Provide the [X, Y] coordinate of the cell's center where the given text is located.  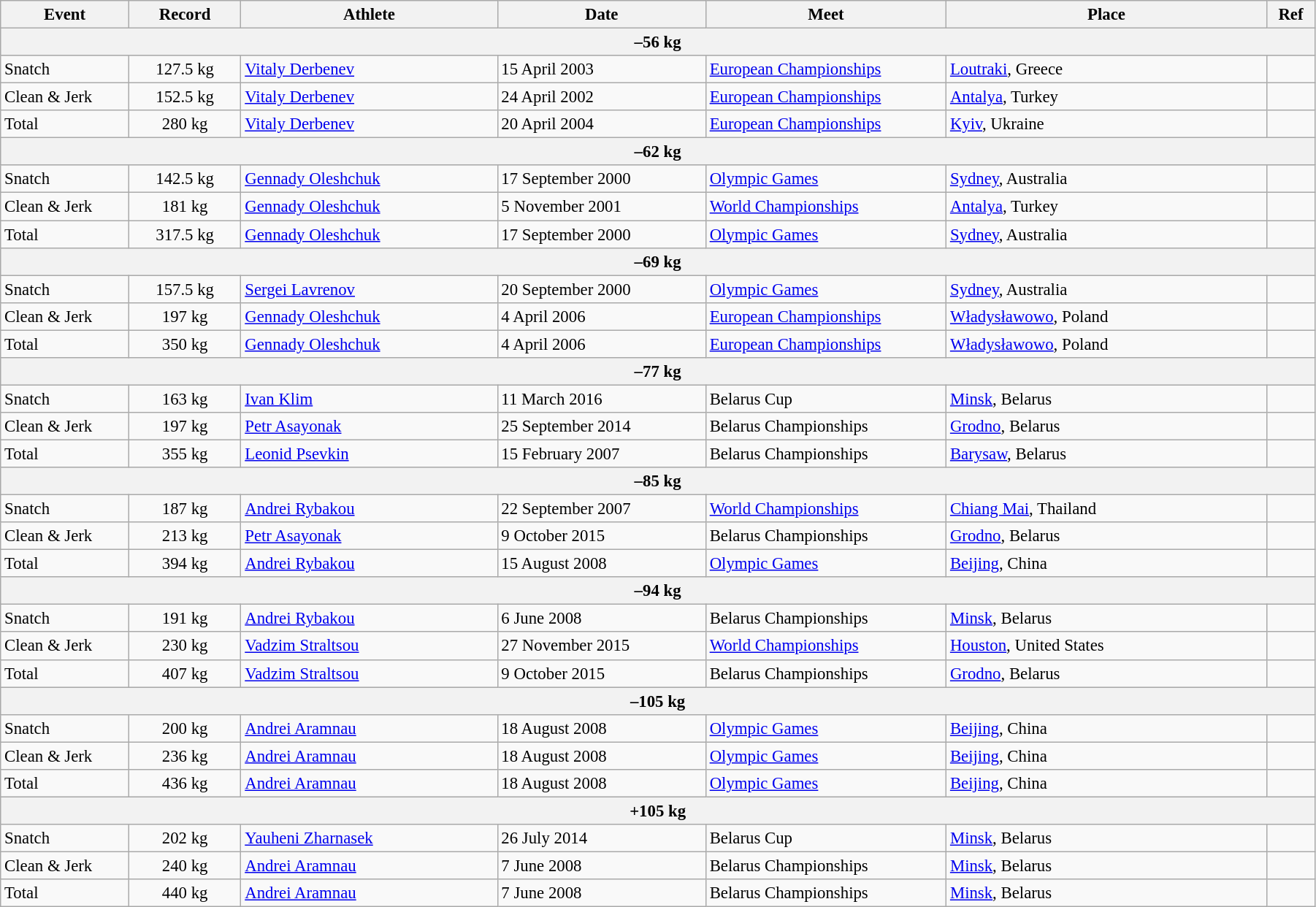
15 August 2008 [602, 564]
Barysaw, Belarus [1107, 453]
436 kg [185, 784]
Record [185, 15]
240 kg [185, 865]
355 kg [185, 453]
15 April 2003 [602, 69]
25 September 2014 [602, 426]
407 kg [185, 673]
200 kg [185, 728]
–69 kg [658, 261]
Sergei Lavrenov [370, 289]
6 June 2008 [602, 619]
Ivan Klim [370, 399]
Place [1107, 15]
181 kg [185, 207]
Event [65, 15]
–85 kg [658, 481]
230 kg [185, 646]
157.5 kg [185, 289]
280 kg [185, 124]
24 April 2002 [602, 97]
11 March 2016 [602, 399]
20 April 2004 [602, 124]
213 kg [185, 536]
127.5 kg [185, 69]
22 September 2007 [602, 509]
187 kg [185, 509]
163 kg [185, 399]
15 February 2007 [602, 453]
236 kg [185, 756]
350 kg [185, 344]
–62 kg [658, 152]
Athlete [370, 15]
27 November 2015 [602, 646]
Chiang Mai, Thailand [1107, 509]
Leonid Psevkin [370, 453]
20 September 2000 [602, 289]
Meet [825, 15]
202 kg [185, 838]
317.5 kg [185, 234]
Kyiv, Ukraine [1107, 124]
394 kg [185, 564]
–56 kg [658, 42]
Loutraki, Greece [1107, 69]
5 November 2001 [602, 207]
26 July 2014 [602, 838]
+105 kg [658, 811]
Houston, United States [1107, 646]
142.5 kg [185, 179]
152.5 kg [185, 97]
440 kg [185, 893]
191 kg [185, 619]
Yauheni Zharnasek [370, 838]
Ref [1291, 15]
–77 kg [658, 372]
–105 kg [658, 701]
–94 kg [658, 591]
Date [602, 15]
